Pinpoint the cell where the given text exists, returning its (X, Y) midpoint coordinate. 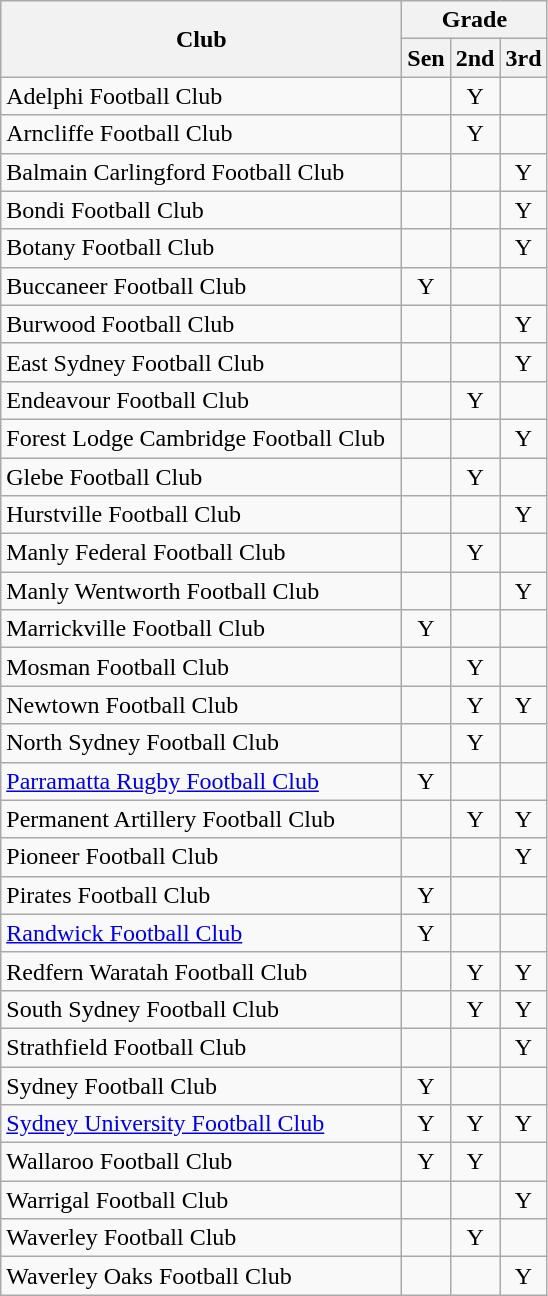
Pirates Football Club (202, 895)
Glebe Football Club (202, 477)
Club (202, 39)
Warrigal Football Club (202, 1200)
Strathfield Football Club (202, 1047)
3rd (524, 58)
Parramatta Rugby Football Club (202, 781)
2nd (475, 58)
Burwood Football Club (202, 324)
Balmain Carlingford Football Club (202, 172)
Endeavour Football Club (202, 400)
Sydney University Football Club (202, 1124)
Pioneer Football Club (202, 857)
North Sydney Football Club (202, 743)
Redfern Waratah Football Club (202, 971)
Botany Football Club (202, 248)
Adelphi Football Club (202, 96)
East Sydney Football Club (202, 362)
Bondi Football Club (202, 210)
Waverley Oaks Football Club (202, 1276)
South Sydney Football Club (202, 1009)
Manly Federal Football Club (202, 553)
Grade (474, 20)
Sen (426, 58)
Arncliffe Football Club (202, 134)
Wallaroo Football Club (202, 1162)
Mosman Football Club (202, 667)
Hurstville Football Club (202, 515)
Newtown Football Club (202, 705)
Marrickville Football Club (202, 629)
Manly Wentworth Football Club (202, 591)
Buccaneer Football Club (202, 286)
Sydney Football Club (202, 1085)
Waverley Football Club (202, 1238)
Randwick Football Club (202, 933)
Permanent Artillery Football Club (202, 819)
Forest Lodge Cambridge Football Club (202, 438)
